Find where the given text appears and provide that cell's center as [X, Y] coordinate. 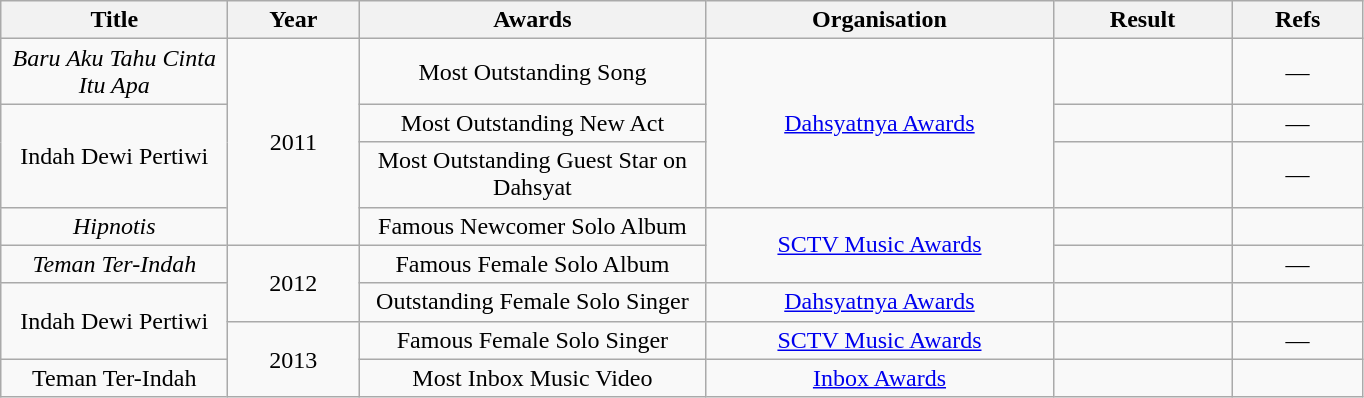
Awards [532, 20]
Most Outstanding Song [532, 72]
Refs [1298, 20]
Most Inbox Music Video [532, 378]
Hipnotis [114, 226]
Organisation [880, 20]
Result [1142, 20]
Most Outstanding New Act [532, 123]
Famous Newcomer Solo Album [532, 226]
2011 [294, 142]
Title [114, 20]
Famous Female Solo Singer [532, 340]
2012 [294, 283]
Famous Female Solo Album [532, 264]
Inbox Awards [880, 378]
Outstanding Female Solo Singer [532, 302]
2013 [294, 359]
Most Outstanding Guest Star on Dahsyat [532, 174]
Year [294, 20]
Baru Aku Tahu Cinta Itu Apa [114, 72]
